Return [X, Y] of the center of cell containing provided text 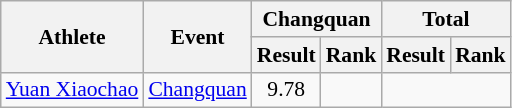
Total [446, 19]
Athlete [72, 36]
9.78 [286, 90]
Yuan Xiaochao [72, 90]
Event [197, 36]
